From the cell containing the given text, extract its center point as [X, Y] coordinate. 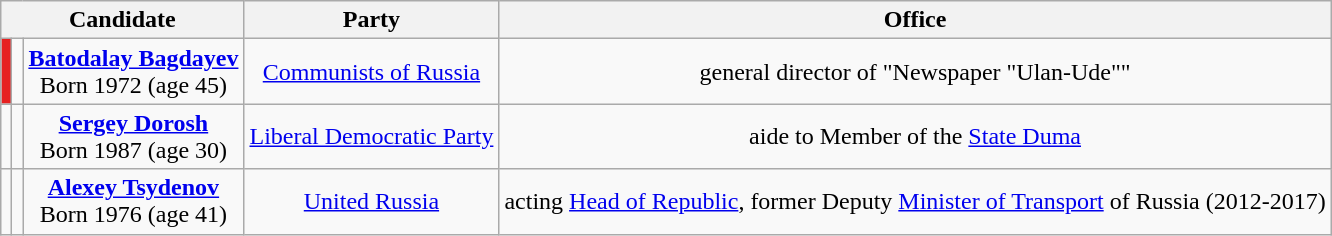
aide to Member of the State Duma [915, 136]
Liberal Democratic Party [372, 136]
Candidate [122, 20]
Communists of Russia [372, 72]
Office [915, 20]
Alexey TsydenovBorn 1976 (age 41) [134, 202]
Batodalay BagdayevBorn 1972 (age 45) [134, 72]
Sergey DoroshBorn 1987 (age 30) [134, 136]
general director of "Newspaper "Ulan-Ude"" [915, 72]
acting Head of Republic, former Deputy Minister of Transport of Russia (2012-2017) [915, 202]
United Russia [372, 202]
Party [372, 20]
